Output the (X, Y) coordinate of the center of the cell containing the given text.  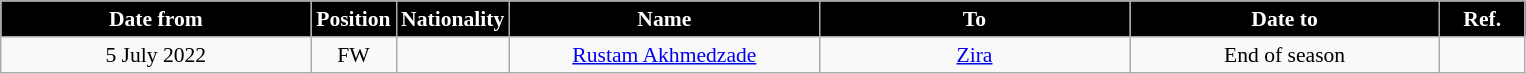
5 July 2022 (156, 55)
Zira (974, 55)
Nationality (452, 19)
Ref. (1482, 19)
Position (354, 19)
To (974, 19)
Date to (1285, 19)
Date from (156, 19)
Rustam Akhmedzade (664, 55)
End of season (1285, 55)
FW (354, 55)
Name (664, 19)
